Scan for the cell matching the given text and deliver its [x, y] coordinate at center. 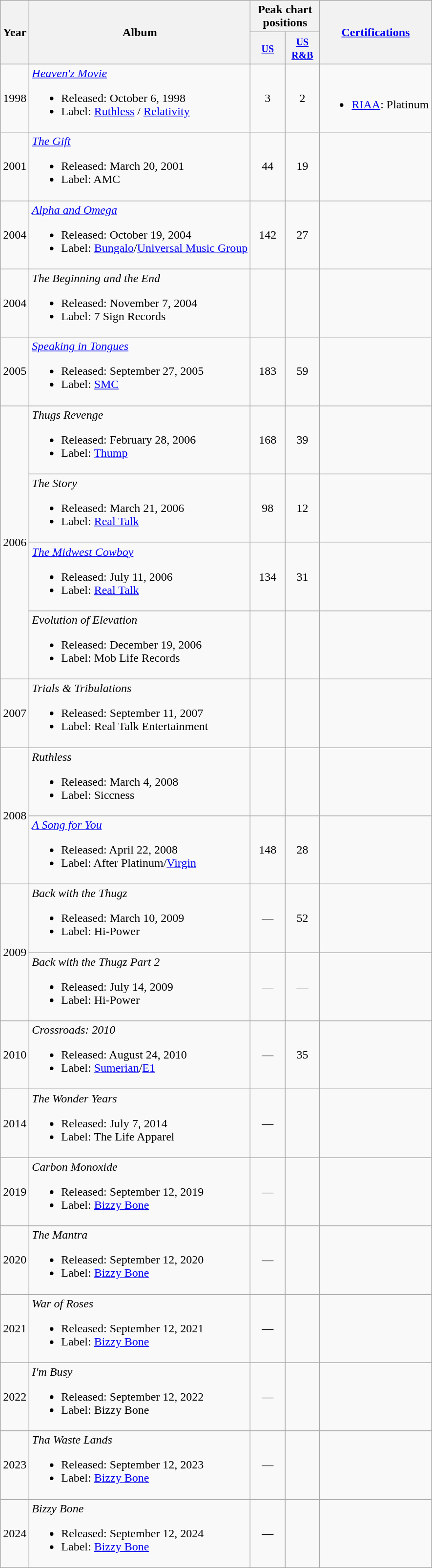
1998 [15, 98]
The Midwest CowboyReleased: July 11, 2006Label: Real Talk [140, 576]
19 [303, 166]
2007 [15, 713]
Speaking in TonguesReleased: September 27, 2005Label: SMC [140, 371]
RIAA: Platinum [376, 98]
2020 [15, 1260]
59 [303, 371]
The Beginning and the EndReleased: November 7, 2004Label: 7 Sign Records [140, 303]
US R&B [303, 48]
Trials & TribulationsReleased: September 11, 2007Label: Real Talk Entertainment [140, 713]
183 [267, 371]
Year [15, 32]
148 [267, 850]
Crossroads: 2010Released: August 24, 2010Label: Sumerian/E1 [140, 1055]
US [267, 48]
2006 [15, 542]
I'm BusyReleased: September 12, 2022Label: Bizzy Bone [140, 1397]
2009 [15, 953]
3 [267, 98]
Bizzy BoneReleased: September 12, 2024Label: Bizzy Bone [140, 1533]
A Song for YouReleased: April 22, 2008Label: After Platinum/Virgin [140, 850]
52 [303, 918]
RuthlessReleased: March 4, 2008Label: Siccness [140, 782]
Peak chart positions [285, 17]
2010 [15, 1055]
Tha Waste LandsReleased: September 12, 2023Label: Bizzy Bone [140, 1465]
The StoryReleased: March 21, 2006Label: Real Talk [140, 508]
168 [267, 440]
2023 [15, 1465]
Heaven'z MovieReleased: October 6, 1998Label: Ruthless / Relativity [140, 98]
The Wonder YearsReleased: July 7, 2014Label: The Life Apparel [140, 1123]
Back with the Thugz Part 2Released: July 14, 2009Label: Hi-Power [140, 987]
28 [303, 850]
27 [303, 235]
War of RosesReleased: September 12, 2021Label: Bizzy Bone [140, 1328]
2022 [15, 1397]
142 [267, 235]
Album [140, 32]
The GiftReleased: March 20, 2001Label: AMC [140, 166]
2019 [15, 1192]
Certifications [376, 32]
31 [303, 576]
Alpha and OmegaReleased: October 19, 2004Label: Bungalo/Universal Music Group [140, 235]
35 [303, 1055]
134 [267, 576]
2024 [15, 1533]
39 [303, 440]
Carbon MonoxideReleased: September 12, 2019Label: Bizzy Bone [140, 1192]
The MantraReleased: September 12, 2020Label: Bizzy Bone [140, 1260]
44 [267, 166]
2008 [15, 816]
2001 [15, 166]
2 [303, 98]
Back with the ThugzReleased: March 10, 2009Label: Hi-Power [140, 918]
2014 [15, 1123]
2021 [15, 1328]
Thugs RevengeReleased: February 28, 2006Label: Thump [140, 440]
98 [267, 508]
2005 [15, 371]
Evolution of ElevationReleased: December 19, 2006Label: Mob Life Records [140, 645]
12 [303, 508]
